Capture the cell that displays the provided text and extract its [X, Y] central coordinate. 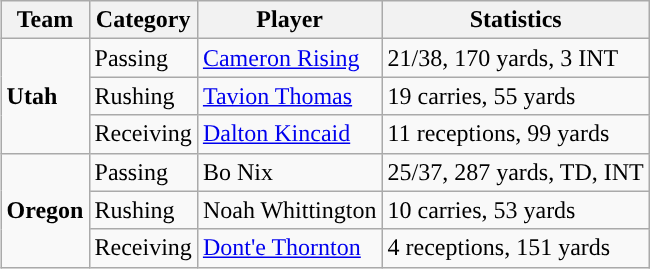
11 receptions, 99 yards [516, 134]
Statistics [516, 20]
Dalton Kincaid [290, 134]
Bo Nix [290, 172]
Tavion Thomas [290, 96]
Team [45, 20]
Noah Whittington [290, 210]
Cameron Rising [290, 58]
4 receptions, 151 yards [516, 248]
19 carries, 55 yards [516, 96]
10 carries, 53 yards [516, 210]
25/37, 287 yards, TD, INT [516, 172]
21/38, 170 yards, 3 INT [516, 58]
Oregon [45, 210]
Dont'e Thornton [290, 248]
Utah [45, 96]
Player [290, 20]
Category [143, 20]
